Find where the given text appears and provide that cell's center as [x, y] coordinate. 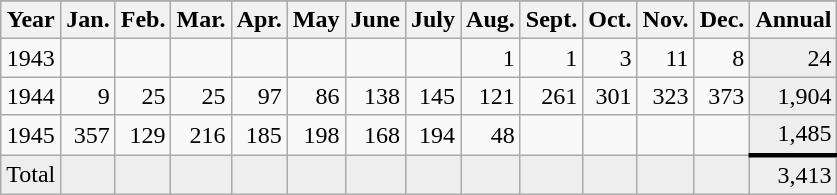
185 [259, 135]
323 [666, 96]
Jan. [88, 20]
138 [375, 96]
3,413 [794, 174]
Mar. [201, 20]
9 [88, 96]
3 [610, 58]
July [432, 20]
194 [432, 135]
373 [722, 96]
Oct. [610, 20]
Dec. [722, 20]
Aug. [491, 20]
97 [259, 96]
1945 [31, 135]
1944 [31, 96]
86 [316, 96]
8 [722, 58]
1943 [31, 58]
198 [316, 135]
168 [375, 135]
261 [551, 96]
129 [143, 135]
48 [491, 135]
Annual [794, 20]
121 [491, 96]
216 [201, 135]
1,485 [794, 135]
301 [610, 96]
1,904 [794, 96]
145 [432, 96]
357 [88, 135]
24 [794, 58]
Feb. [143, 20]
Apr. [259, 20]
June [375, 20]
May [316, 20]
Nov. [666, 20]
Total [31, 174]
Sept. [551, 20]
11 [666, 58]
Year [31, 20]
